Provide the [x, y] coordinate of the cell's center where the given text is located.  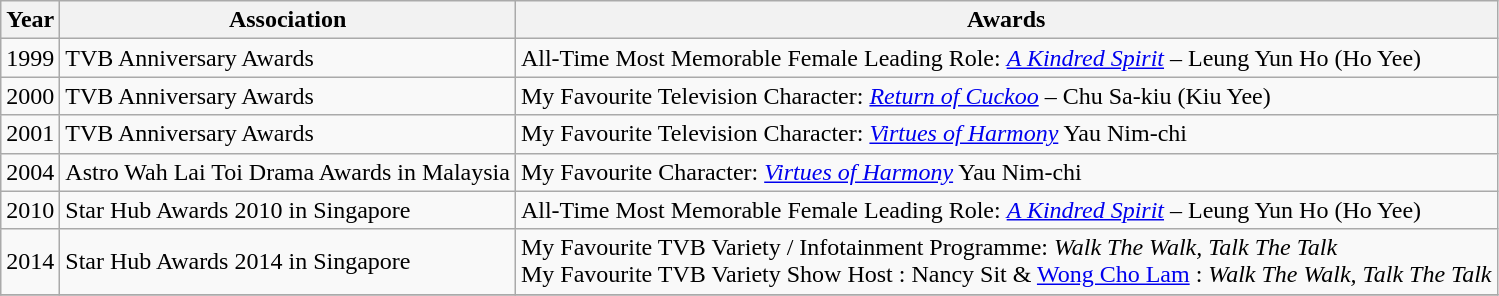
2014 [30, 262]
2000 [30, 96]
Association [288, 20]
Awards [1006, 20]
My Favourite Character: Virtues of Harmony Yau Nim-chi [1006, 172]
2001 [30, 134]
2004 [30, 172]
My Favourite Television Character: Return of Cuckoo – Chu Sa-kiu (Kiu Yee) [1006, 96]
Astro Wah Lai Toi Drama Awards in Malaysia [288, 172]
Star Hub Awards 2014 in Singapore [288, 262]
Star Hub Awards 2010 in Singapore [288, 210]
1999 [30, 58]
Year [30, 20]
My Favourite Television Character: Virtues of Harmony Yau Nim-chi [1006, 134]
2010 [30, 210]
